Return (X, Y) of the center of cell containing provided text 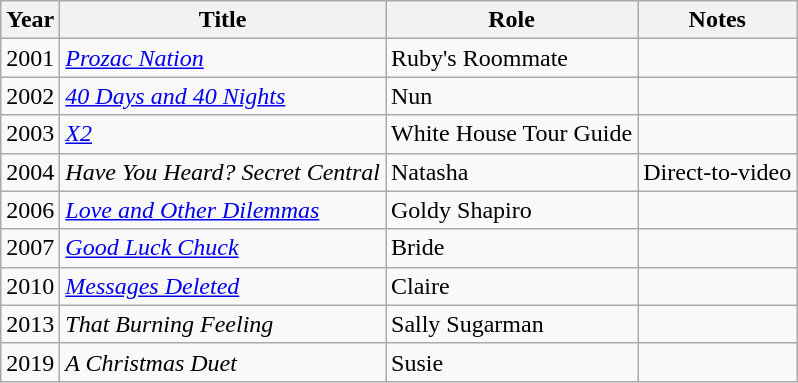
Natasha (512, 172)
2019 (30, 362)
Sally Sugarman (512, 324)
Role (512, 20)
2010 (30, 286)
X2 (223, 134)
Have You Heard? Secret Central (223, 172)
2004 (30, 172)
Nun (512, 96)
Year (30, 20)
Direct-to-video (718, 172)
Good Luck Chuck (223, 248)
Susie (512, 362)
Goldy Shapiro (512, 210)
2002 (30, 96)
Ruby's Roommate (512, 58)
Prozac Nation (223, 58)
40 Days and 40 Nights (223, 96)
A Christmas Duet (223, 362)
Messages Deleted (223, 286)
2006 (30, 210)
2007 (30, 248)
Title (223, 20)
Love and Other Dilemmas (223, 210)
2013 (30, 324)
Bride (512, 248)
2001 (30, 58)
That Burning Feeling (223, 324)
Notes (718, 20)
2003 (30, 134)
White House Tour Guide (512, 134)
Claire (512, 286)
